Provide the [X, Y] coordinate of the cell's center where the given text is located.  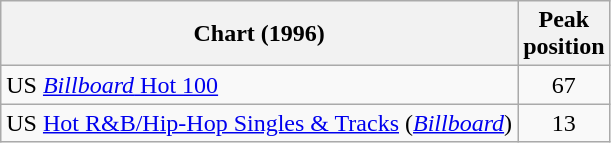
67 [564, 85]
US Hot R&B/Hip-Hop Singles & Tracks (Billboard) [260, 123]
Chart (1996) [260, 34]
Peakposition [564, 34]
US Billboard Hot 100 [260, 85]
13 [564, 123]
